Locate the cell with the specified text and output its [x, y] center coordinate. 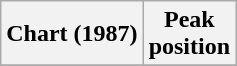
Peakposition [189, 34]
Chart (1987) [72, 34]
